Search for the cell housing the specified text and yield its (X, Y) center coordinate. 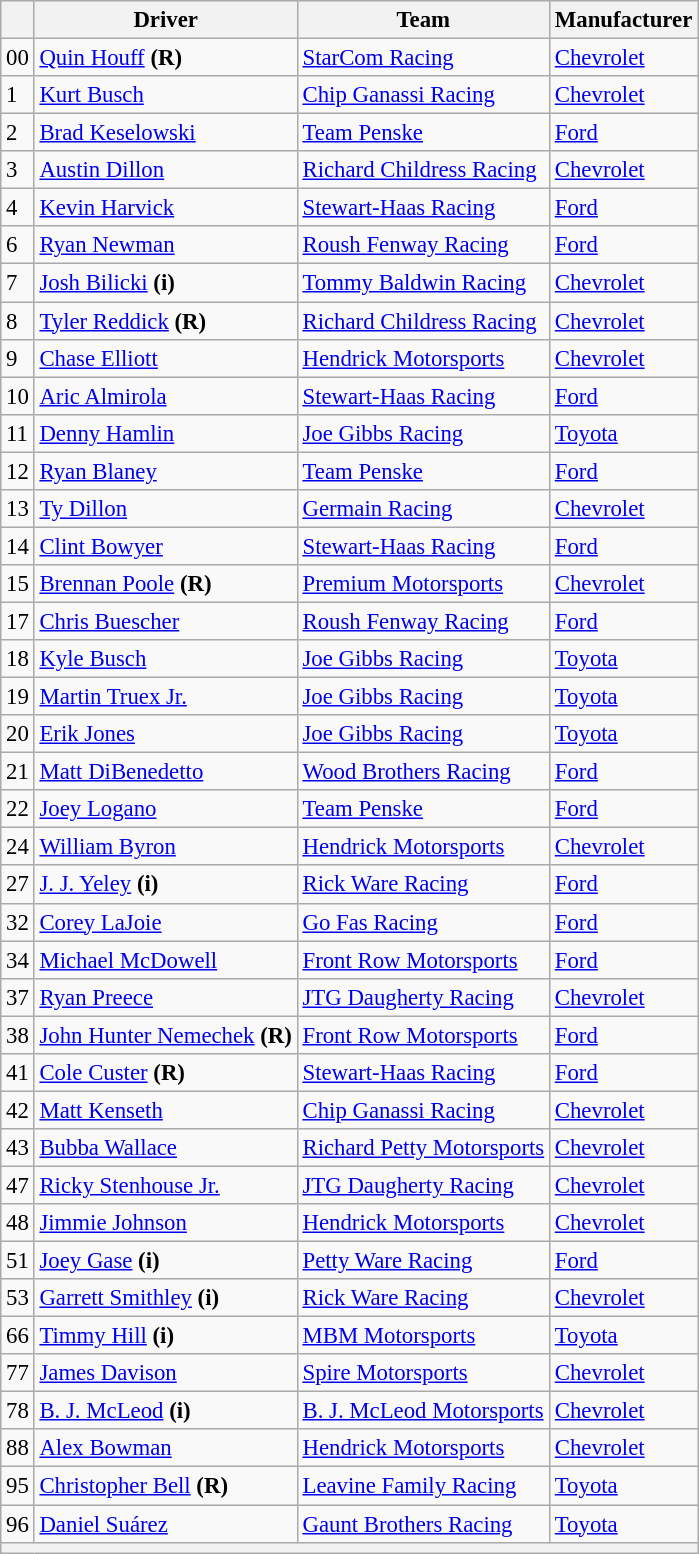
Petty Ware Racing (423, 1261)
Timmy Hill (i) (166, 1336)
96 (18, 1524)
2 (18, 133)
48 (18, 1223)
Kevin Harvick (166, 208)
4 (18, 208)
Kyle Busch (166, 659)
24 (18, 847)
Go Fas Racing (423, 922)
43 (18, 1148)
Josh Bilicki (i) (166, 283)
19 (18, 697)
Alex Bowman (166, 1449)
Daniel Suárez (166, 1524)
15 (18, 584)
John Hunter Nemechek (R) (166, 1035)
95 (18, 1486)
Jimmie Johnson (166, 1223)
Brennan Poole (R) (166, 584)
22 (18, 809)
51 (18, 1261)
B. J. McLeod (i) (166, 1411)
12 (18, 471)
StarCom Racing (423, 58)
Brad Keselowski (166, 133)
20 (18, 734)
47 (18, 1185)
Chris Buescher (166, 621)
Quin Houff (R) (166, 58)
3 (18, 170)
17 (18, 621)
William Byron (166, 847)
MBM Motorsports (423, 1336)
Joey Logano (166, 809)
77 (18, 1373)
Clint Bowyer (166, 546)
Chase Elliott (166, 358)
13 (18, 509)
9 (18, 358)
18 (18, 659)
Wood Brothers Racing (423, 772)
Manufacturer (623, 20)
Leavine Family Racing (423, 1486)
78 (18, 1411)
41 (18, 1073)
Denny Hamlin (166, 433)
34 (18, 960)
32 (18, 922)
6 (18, 245)
37 (18, 997)
1 (18, 95)
Matt DiBenedetto (166, 772)
Driver (166, 20)
Ryan Newman (166, 245)
27 (18, 885)
James Davison (166, 1373)
Austin Dillon (166, 170)
7 (18, 283)
38 (18, 1035)
Christopher Bell (R) (166, 1486)
21 (18, 772)
Spire Motorsports (423, 1373)
Joey Gase (i) (166, 1261)
Corey LaJoie (166, 922)
66 (18, 1336)
53 (18, 1298)
Gaunt Brothers Racing (423, 1524)
11 (18, 433)
Cole Custer (R) (166, 1073)
Tommy Baldwin Racing (423, 283)
J. J. Yeley (i) (166, 885)
Premium Motorsports (423, 584)
8 (18, 321)
Michael McDowell (166, 960)
Bubba Wallace (166, 1148)
Ty Dillon (166, 509)
10 (18, 396)
88 (18, 1449)
Matt Kenseth (166, 1110)
Team (423, 20)
Aric Almirola (166, 396)
00 (18, 58)
Kurt Busch (166, 95)
42 (18, 1110)
Tyler Reddick (R) (166, 321)
Richard Petty Motorsports (423, 1148)
Germain Racing (423, 509)
B. J. McLeod Motorsports (423, 1411)
Ryan Preece (166, 997)
Garrett Smithley (i) (166, 1298)
Ricky Stenhouse Jr. (166, 1185)
Ryan Blaney (166, 471)
Martin Truex Jr. (166, 697)
14 (18, 546)
Erik Jones (166, 734)
